Output the (X, Y) coordinate of the center of the cell containing the given text.  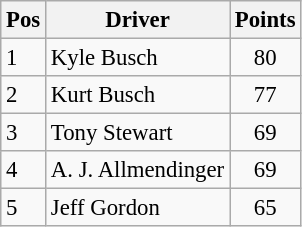
1 (24, 58)
77 (266, 95)
65 (266, 208)
80 (266, 58)
Kyle Busch (138, 58)
Pos (24, 20)
Points (266, 20)
Jeff Gordon (138, 208)
Tony Stewart (138, 133)
4 (24, 170)
A. J. Allmendinger (138, 170)
Kurt Busch (138, 95)
2 (24, 95)
Driver (138, 20)
3 (24, 133)
5 (24, 208)
